Locate the cell with the specified text and output its [x, y] center coordinate. 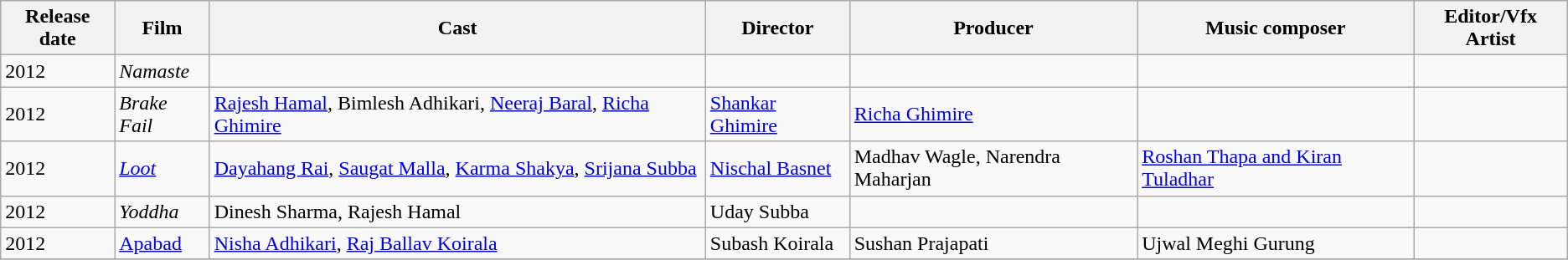
Shankar Ghimire [777, 114]
Madhav Wagle, Narendra Maharjan [993, 169]
Nisha Adhikari, Raj Ballav Koirala [457, 243]
Loot [162, 169]
Yoddha [162, 212]
Namaste [162, 71]
Nischal Basnet [777, 169]
Film [162, 28]
Subash Koirala [777, 243]
Music composer [1276, 28]
Ujwal Meghi Gurung [1276, 243]
Richa Ghimire [993, 114]
Dayahang Rai, Saugat Malla, Karma Shakya, Srijana Subba [457, 169]
Apabad [162, 243]
Cast [457, 28]
Rajesh Hamal, Bimlesh Adhikari, Neeraj Baral, Richa Ghimire [457, 114]
Release date [58, 28]
Producer [993, 28]
Uday Subba [777, 212]
Brake Fail [162, 114]
Dinesh Sharma, Rajesh Hamal [457, 212]
Director [777, 28]
Sushan Prajapati [993, 243]
Editor/Vfx Artist [1491, 28]
Roshan Thapa and Kiran Tuladhar [1276, 169]
